Scan for the cell matching the given text and deliver its (X, Y) coordinate at center. 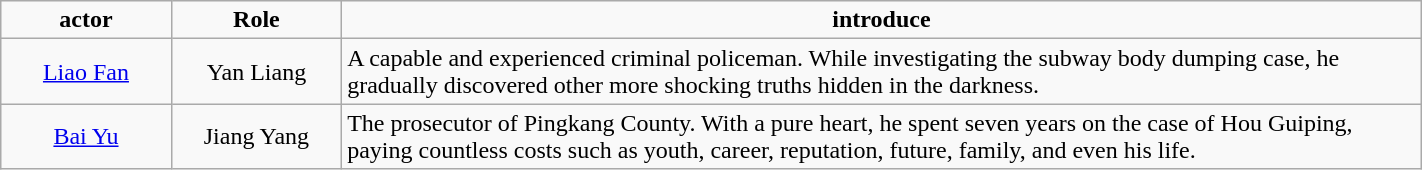
Bai Yu (86, 136)
actor (86, 20)
Liao Fan (86, 72)
Jiang Yang (256, 136)
Yan Liang (256, 72)
Role (256, 20)
introduce (882, 20)
